Identify which cell holds the provided text, then report its [X, Y] central coordinate. 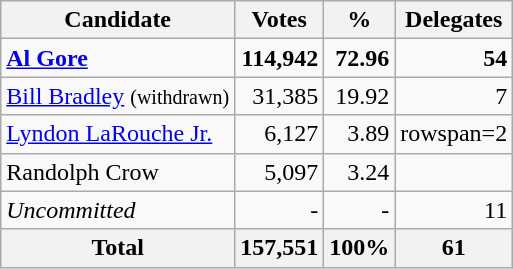
19.92 [360, 96]
3.89 [360, 134]
61 [454, 248]
11 [454, 210]
7 [454, 96]
54 [454, 58]
Uncommitted [118, 210]
rowspan=2 [454, 134]
Lyndon LaRouche Jr. [118, 134]
3.24 [360, 172]
157,551 [280, 248]
Total [118, 248]
100% [360, 248]
6,127 [280, 134]
Votes [280, 20]
Candidate [118, 20]
114,942 [280, 58]
5,097 [280, 172]
72.96 [360, 58]
Delegates [454, 20]
Al Gore [118, 58]
% [360, 20]
Bill Bradley (withdrawn) [118, 96]
Randolph Crow [118, 172]
31,385 [280, 96]
